Pinpoint the cell where the given text exists, returning its (X, Y) midpoint coordinate. 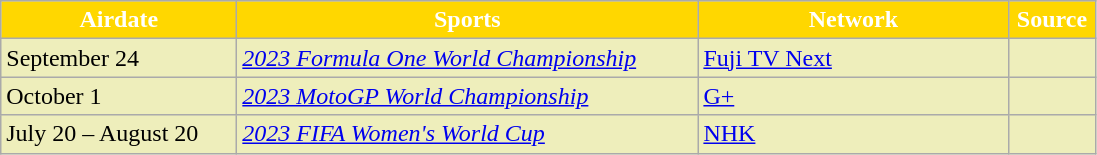
Network (854, 20)
Airdate (119, 20)
NHK (854, 134)
Source (1052, 20)
October 1 (119, 96)
2023 Formula One World Championship (468, 58)
September 24 (119, 58)
2023 MotoGP World Championship (468, 96)
2023 FIFA Women's World Cup (468, 134)
July 20 – August 20 (119, 134)
Fuji TV Next (854, 58)
Sports (468, 20)
G+ (854, 96)
